Provide the (x, y) coordinate of the cell's center where the given text is located.  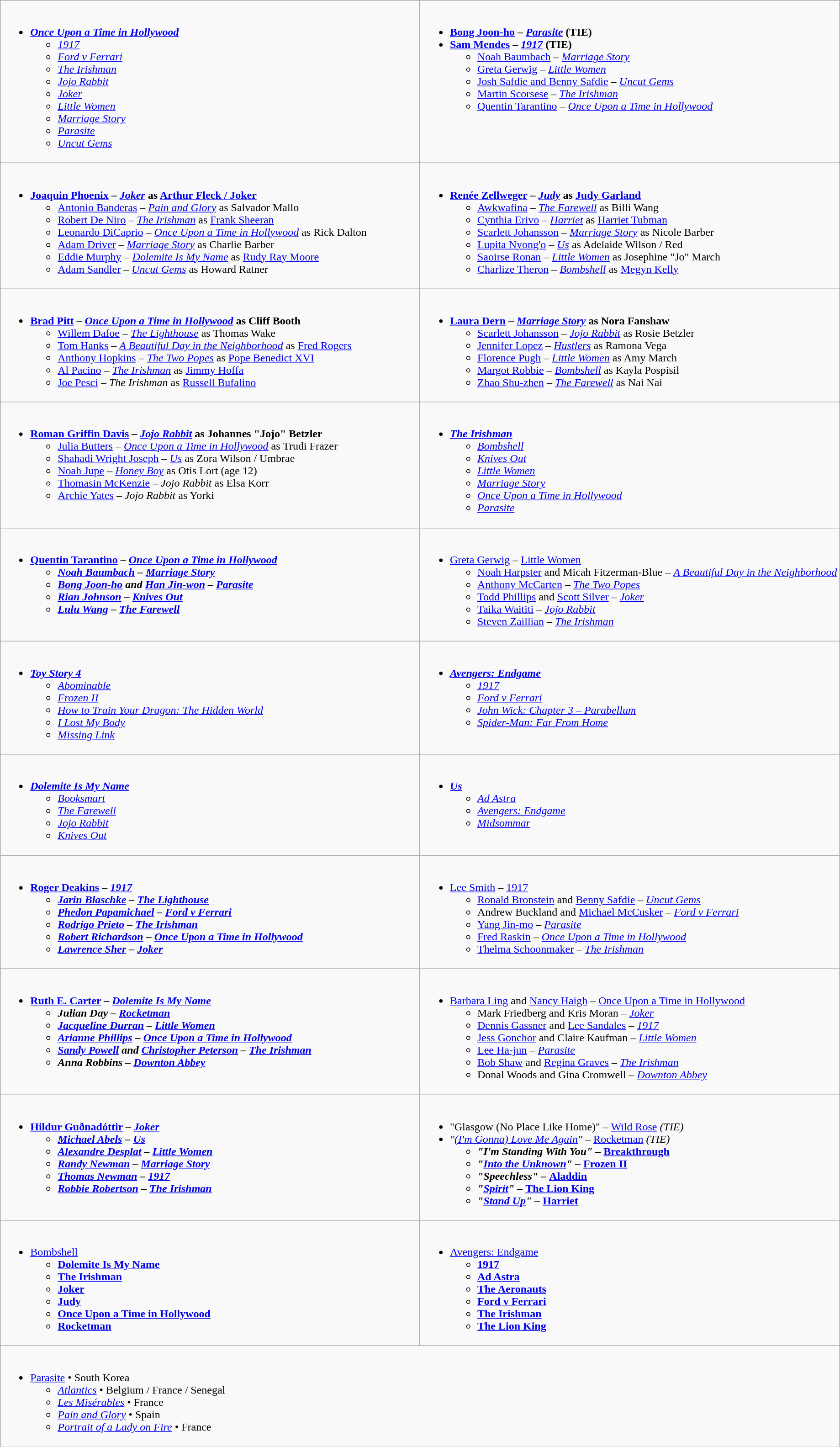
Avengers: Endgame1917Ad AstraThe AeronautsFord v FerrariThe IrishmanThe Lion King (629, 1283)
The IrishmanBombshellKnives OutLittle WomenMarriage StoryOnce Upon a Time in HollywoodParasite (629, 465)
Dolemite Is My NameBooksmartThe FarewellJojo RabbitKnives Out (210, 805)
Once Upon a Time in Hollywood1917Ford v FerrariThe IrishmanJojo RabbitJokerLittle WomenMarriage StoryParasiteUncut Gems (210, 82)
Avengers: Endgame1917Ford v FerrariJohn Wick: Chapter 3 – ParabellumSpider-Man: Far From Home (629, 698)
Parasite • South KoreaAtlantics • Belgium / France / SenegalLes Misérables • FrancePain and Glory • SpainPortrait of a Lady on Fire • France (420, 1396)
UsAd AstraAvengers: EndgameMidsommar (629, 805)
Toy Story 4AbominableFrozen IIHow to Train Your Dragon: The Hidden WorldI Lost My BodyMissing Link (210, 698)
BombshellDolemite Is My NameThe IrishmanJokerJudyOnce Upon a Time in HollywoodRocketman (210, 1283)
